Detect which cell encompasses the target text, then output its (x, y) center coordinate. 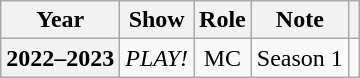
PLAY! (157, 58)
Year (60, 20)
Season 1 (300, 58)
Role (223, 20)
Show (157, 20)
Note (300, 20)
MC (223, 58)
2022–2023 (60, 58)
